Determine the (X, Y) coordinate at the center of the cell enclosing the given text.  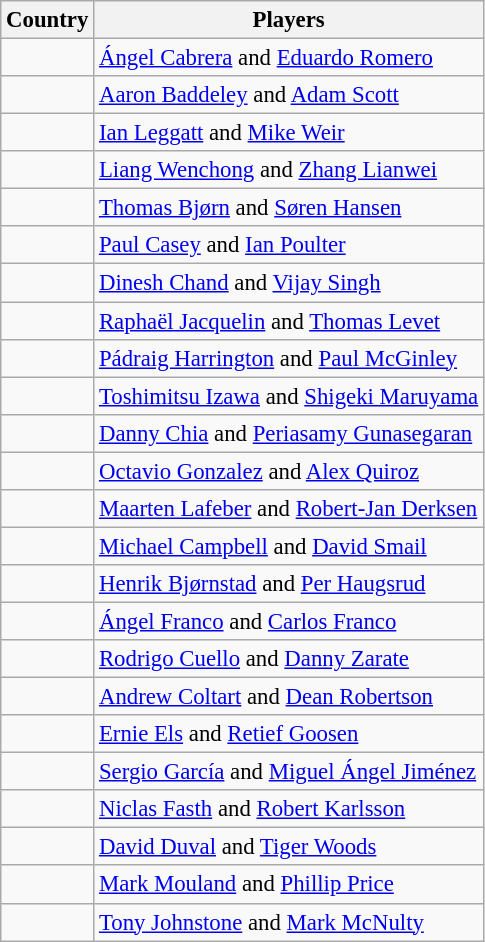
Paul Casey and Ian Poulter (289, 245)
David Duval and Tiger Woods (289, 847)
Tony Johnstone and Mark McNulty (289, 922)
Henrik Bjørnstad and Per Haugsrud (289, 584)
Liang Wenchong and Zhang Lianwei (289, 170)
Ernie Els and Retief Goosen (289, 734)
Raphaël Jacquelin and Thomas Levet (289, 321)
Country (48, 20)
Maarten Lafeber and Robert-Jan Derksen (289, 509)
Dinesh Chand and Vijay Singh (289, 283)
Ángel Franco and Carlos Franco (289, 621)
Octavio Gonzalez and Alex Quiroz (289, 471)
Sergio García and Miguel Ángel Jiménez (289, 772)
Rodrigo Cuello and Danny Zarate (289, 659)
Players (289, 20)
Niclas Fasth and Robert Karlsson (289, 809)
Aaron Baddeley and Adam Scott (289, 95)
Toshimitsu Izawa and Shigeki Maruyama (289, 396)
Danny Chia and Periasamy Gunasegaran (289, 433)
Andrew Coltart and Dean Robertson (289, 697)
Pádraig Harrington and Paul McGinley (289, 358)
Michael Campbell and David Smail (289, 546)
Mark Mouland and Phillip Price (289, 885)
Thomas Bjørn and Søren Hansen (289, 208)
Ian Leggatt and Mike Weir (289, 133)
Ángel Cabrera and Eduardo Romero (289, 58)
